Scan for the cell matching the given text and deliver its [X, Y] coordinate at center. 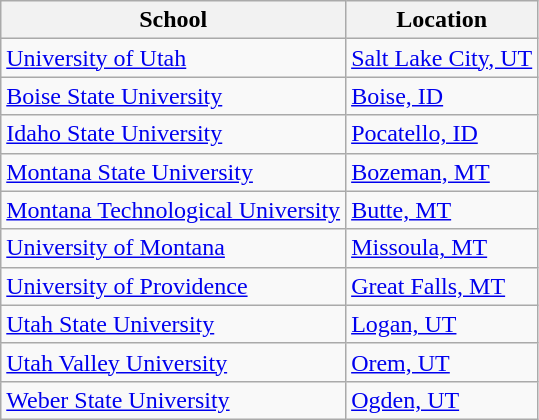
Montana Technological University [174, 210]
Ogden, UT [442, 400]
Great Falls, MT [442, 286]
Orem, UT [442, 362]
Missoula, MT [442, 248]
Location [442, 20]
Utah State University [174, 324]
Boise State University [174, 96]
Salt Lake City, UT [442, 58]
Idaho State University [174, 134]
Montana State University [174, 172]
University of Utah [174, 58]
University of Montana [174, 248]
Pocatello, ID [442, 134]
Boise, ID [442, 96]
School [174, 20]
Butte, MT [442, 210]
Logan, UT [442, 324]
Weber State University [174, 400]
University of Providence [174, 286]
Bozeman, MT [442, 172]
Utah Valley University [174, 362]
